Extract the (X, Y) coordinate from the center of the cell holding the provided text.  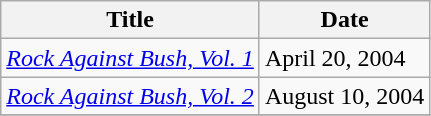
Date (344, 20)
April 20, 2004 (344, 58)
August 10, 2004 (344, 96)
Title (130, 20)
Rock Against Bush, Vol. 1 (130, 58)
Rock Against Bush, Vol. 2 (130, 96)
